Locate the cell with the specified text and output its (X, Y) center coordinate. 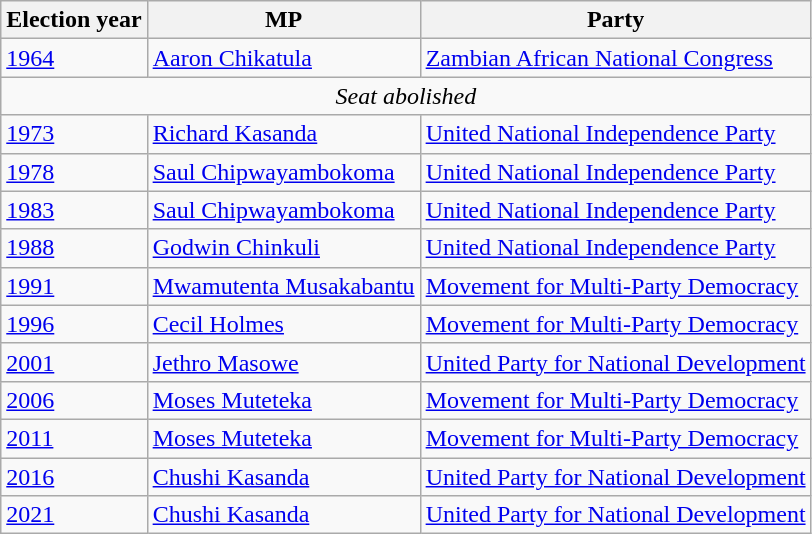
1988 (74, 248)
Mwamutenta Musakabantu (284, 286)
Godwin Chinkuli (284, 248)
Seat abolished (406, 96)
1991 (74, 286)
Cecil Holmes (284, 324)
1983 (74, 210)
1978 (74, 172)
Richard Kasanda (284, 134)
MP (284, 20)
1973 (74, 134)
1964 (74, 58)
2001 (74, 362)
2011 (74, 438)
Zambian African National Congress (616, 58)
2006 (74, 400)
Party (616, 20)
Election year (74, 20)
2016 (74, 477)
Aaron Chikatula (284, 58)
1996 (74, 324)
Jethro Masowe (284, 362)
2021 (74, 515)
